From the cell containing the given text, extract its center point as [x, y] coordinate. 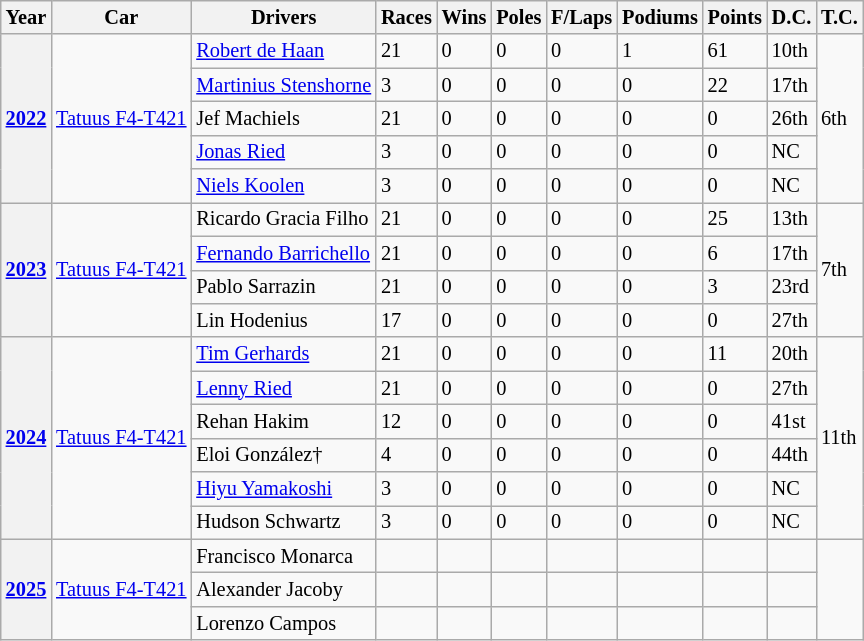
17 [406, 320]
10th [792, 51]
2024 [26, 438]
Car [121, 17]
12 [406, 421]
61 [735, 51]
Rehan Hakim [284, 421]
Robert de Haan [284, 51]
Hiyu Yamakoshi [284, 489]
2025 [26, 590]
Lorenzo Campos [284, 623]
2022 [26, 118]
11th [840, 438]
F/Laps [582, 17]
Podiums [660, 17]
41st [792, 421]
Eloi González† [284, 455]
Jef Machiels [284, 118]
Lenny Ried [284, 388]
11 [735, 354]
Martinius Stenshorne [284, 85]
2023 [26, 270]
Wins [464, 17]
Francisco Monarca [284, 556]
26th [792, 118]
Drivers [284, 17]
Niels Koolen [284, 186]
23rd [792, 287]
T.C. [840, 17]
Races [406, 17]
13th [792, 219]
Alexander Jacoby [284, 589]
Hudson Schwartz [284, 522]
1 [660, 51]
Fernando Barrichello [284, 253]
D.C. [792, 17]
Lin Hodenius [284, 320]
Points [735, 17]
22 [735, 85]
Year [26, 17]
6 [735, 253]
Jonas Ried [284, 152]
Ricardo Gracia Filho [284, 219]
20th [792, 354]
7th [840, 270]
6th [840, 118]
Tim Gerhards [284, 354]
4 [406, 455]
44th [792, 455]
Pablo Sarrazin [284, 287]
Poles [518, 17]
25 [735, 219]
